Return the (X, Y) coordinate for the center point of the cell that contains the specified text.  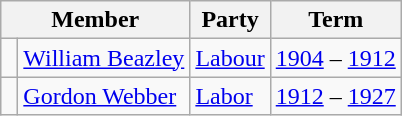
William Beazley (104, 58)
Gordon Webber (104, 96)
1912 – 1927 (336, 96)
1904 – 1912 (336, 58)
Labour (230, 58)
Term (336, 20)
Labor (230, 96)
Member (96, 20)
Party (230, 20)
